Find where the given text appears and provide that cell's center as [X, Y] coordinate. 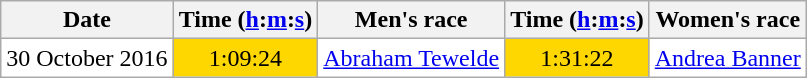
Men's race [412, 20]
Abraham Tewelde [412, 58]
Andrea Banner [728, 58]
Women's race [728, 20]
Date [87, 20]
1:31:22 [578, 58]
30 October 2016 [87, 58]
1:09:24 [246, 58]
